Scan for the cell matching the given text and deliver its (x, y) coordinate at center. 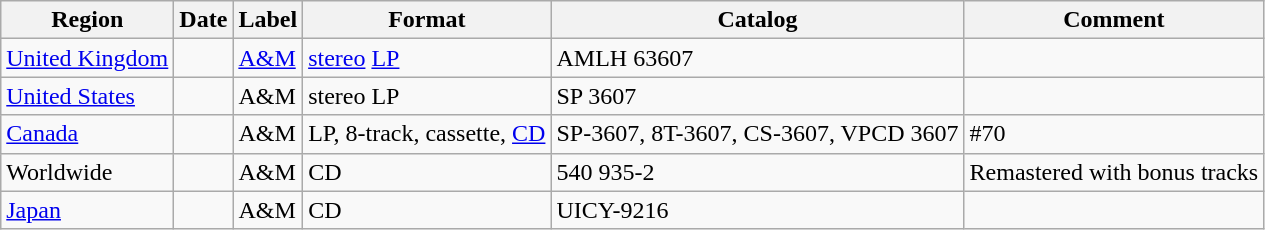
LP, 8-track, cassette, CD (427, 134)
Date (204, 20)
Region (88, 20)
Catalog (758, 20)
Canada (88, 134)
Worldwide (88, 172)
United Kingdom (88, 58)
United States (88, 96)
SP-3607, 8T-3607, CS-3607, VPCD 3607 (758, 134)
Format (427, 20)
Comment (1114, 20)
540 935-2 (758, 172)
SP 3607 (758, 96)
UICY-9216 (758, 210)
Remastered with bonus tracks (1114, 172)
Japan (88, 210)
AMLH 63607 (758, 58)
Label (268, 20)
#70 (1114, 134)
